Find where the given text appears and provide that cell's center as (X, Y) coordinate. 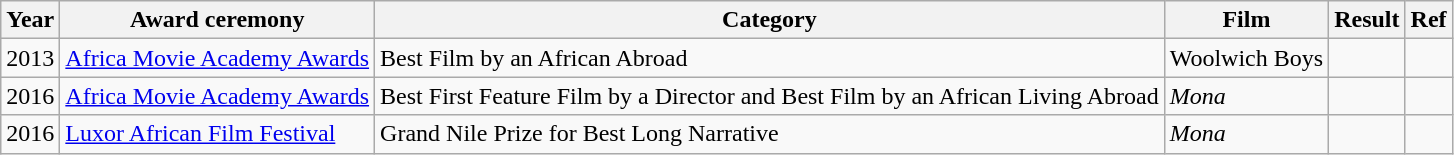
Year (30, 20)
Award ceremony (218, 20)
Grand Nile Prize for Best Long Narrative (770, 134)
Best First Feature Film by a Director and Best Film by an African Living Abroad (770, 96)
Best Film by an African Abroad (770, 58)
Result (1367, 20)
Film (1246, 20)
Woolwich Boys (1246, 58)
Category (770, 20)
2013 (30, 58)
Ref (1428, 20)
Luxor African Film Festival (218, 134)
